Output the (X, Y) coordinate of the center of the cell containing the given text.  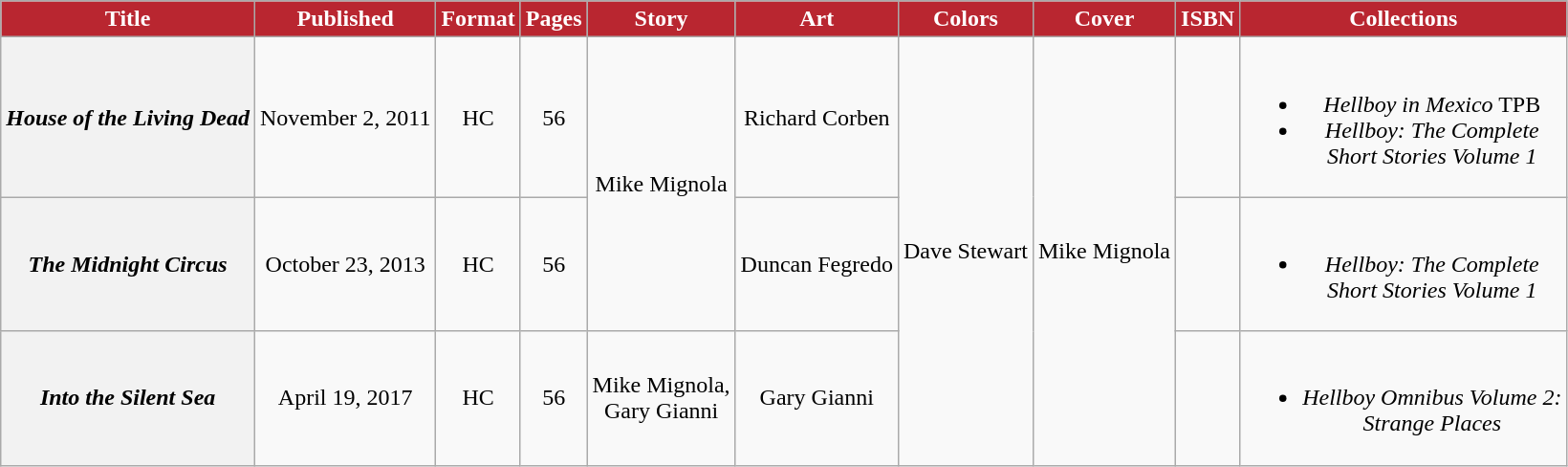
Title (128, 19)
Duncan Fegredo (817, 264)
Format (478, 19)
Colors (966, 19)
Into the Silent Sea (128, 398)
Story (662, 19)
November 2, 2011 (344, 117)
The Midnight Circus (128, 264)
Hellboy Omnibus Volume 2:Strange Places (1404, 398)
Richard Corben (817, 117)
October 23, 2013 (344, 264)
Hellboy in Mexico TPBHellboy: The CompleteShort Stories Volume 1 (1404, 117)
Art (817, 19)
Dave Stewart (966, 251)
April 19, 2017 (344, 398)
Hellboy: The CompleteShort Stories Volume 1 (1404, 264)
House of the Living Dead (128, 117)
Cover (1103, 19)
Collections (1404, 19)
ISBN (1209, 19)
Gary Gianni (817, 398)
Published (344, 19)
Mike Mignola,Gary Gianni (662, 398)
Pages (554, 19)
